Return (x, y) of the center of cell containing provided text 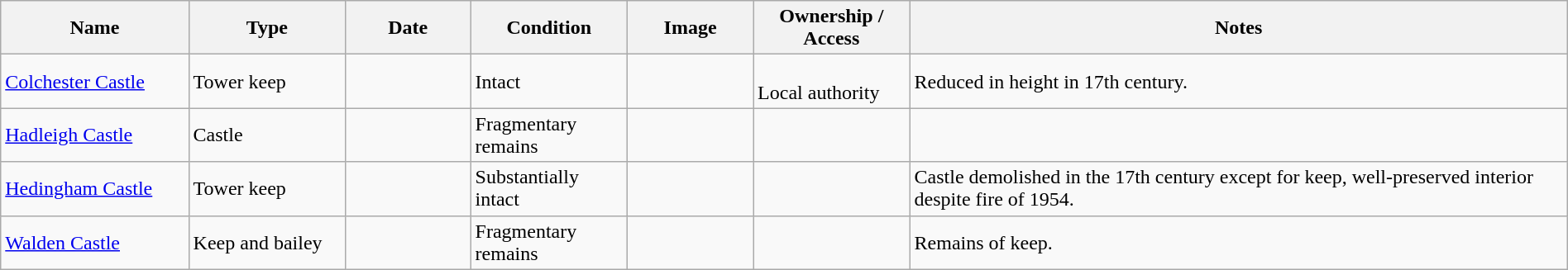
Local authority (832, 81)
Reduced in height in 17th century. (1239, 81)
Date (409, 28)
Walden Castle (94, 243)
Colchester Castle (94, 81)
Hadleigh Castle (94, 135)
Intact (549, 81)
Keep and bailey (266, 243)
Notes (1239, 28)
Image (691, 28)
Remains of keep. (1239, 243)
Hedingham Castle (94, 188)
Substantially intact (549, 188)
Castle (266, 135)
Type (266, 28)
Condition (549, 28)
Name (94, 28)
Castle demolished in the 17th century except for keep, well-preserved interior despite fire of 1954. (1239, 188)
Ownership / Access (832, 28)
